Detect which cell encompasses the target text, then output its [X, Y] center coordinate. 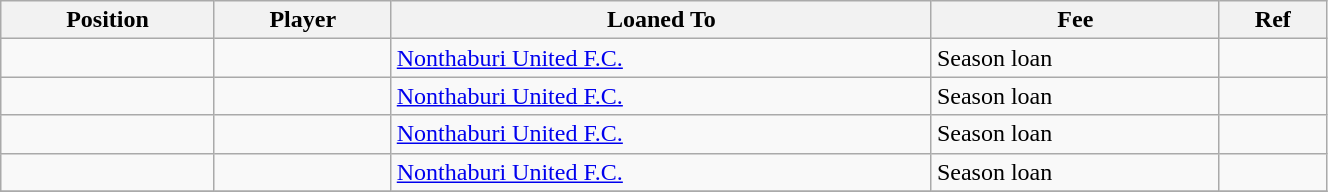
Fee [1075, 20]
Position [108, 20]
Ref [1272, 20]
Player [302, 20]
Loaned To [661, 20]
